Output the (x, y) coordinate of the center of the cell containing the given text.  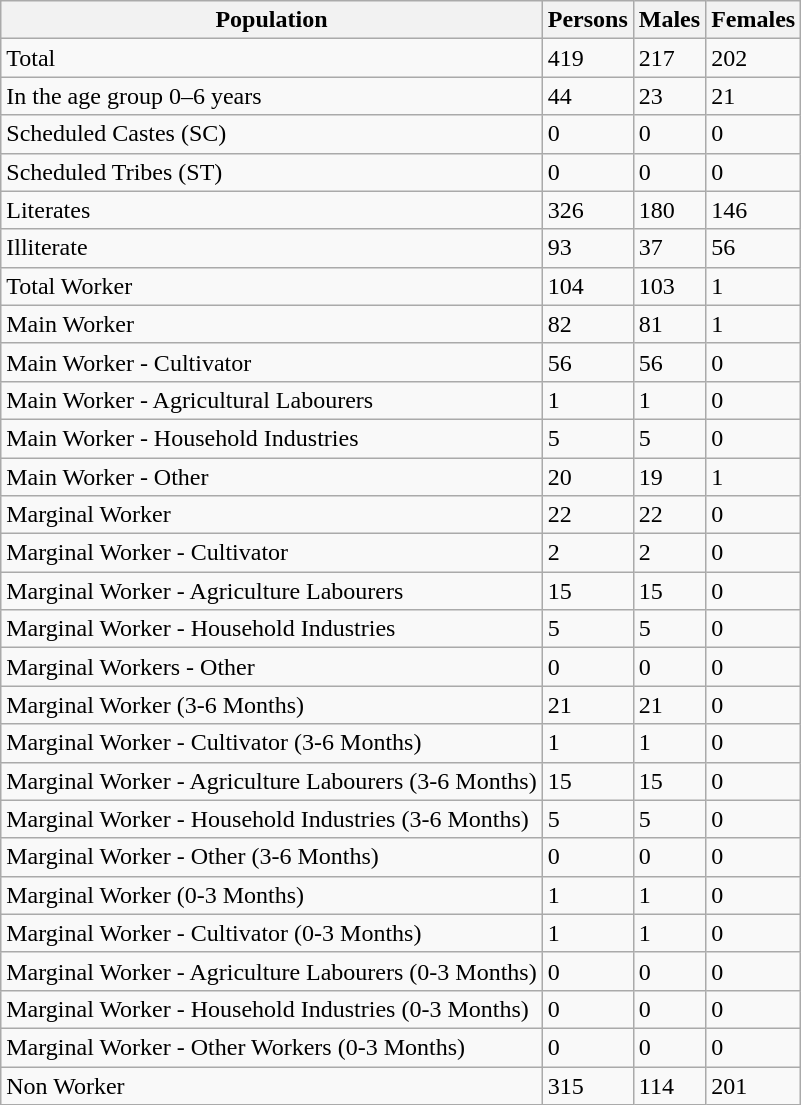
326 (588, 210)
Marginal Worker (272, 515)
Marginal Worker - Household Industries (3-6 Months) (272, 819)
Illiterate (272, 248)
37 (669, 248)
202 (754, 58)
Males (669, 20)
Marginal Worker - Agriculture Labourers (3-6 Months) (272, 781)
Scheduled Tribes (ST) (272, 172)
Marginal Workers - Other (272, 667)
Marginal Worker - Household Industries (272, 629)
Marginal Worker - Household Industries (0-3 Months) (272, 1009)
419 (588, 58)
Total (272, 58)
Marginal Worker - Cultivator (0-3 Months) (272, 933)
Scheduled Castes (SC) (272, 134)
Main Worker - Other (272, 477)
93 (588, 248)
146 (754, 210)
315 (588, 1085)
Marginal Worker - Other (3-6 Months) (272, 857)
82 (588, 324)
Non Worker (272, 1085)
19 (669, 477)
114 (669, 1085)
Literates (272, 210)
Marginal Worker - Other Workers (0-3 Months) (272, 1047)
217 (669, 58)
Main Worker - Household Industries (272, 438)
201 (754, 1085)
Females (754, 20)
180 (669, 210)
81 (669, 324)
Marginal Worker (0-3 Months) (272, 895)
Marginal Worker - Agriculture Labourers (0-3 Months) (272, 971)
104 (588, 286)
Population (272, 20)
Persons (588, 20)
Main Worker (272, 324)
Marginal Worker (3-6 Months) (272, 705)
Marginal Worker - Agriculture Labourers (272, 591)
Main Worker - Cultivator (272, 362)
In the age group 0–6 years (272, 96)
Total Worker (272, 286)
Marginal Worker - Cultivator (272, 553)
103 (669, 286)
23 (669, 96)
44 (588, 96)
Main Worker - Agricultural Labourers (272, 400)
Marginal Worker - Cultivator (3-6 Months) (272, 743)
20 (588, 477)
